Return [X, Y] of the center of cell containing provided text 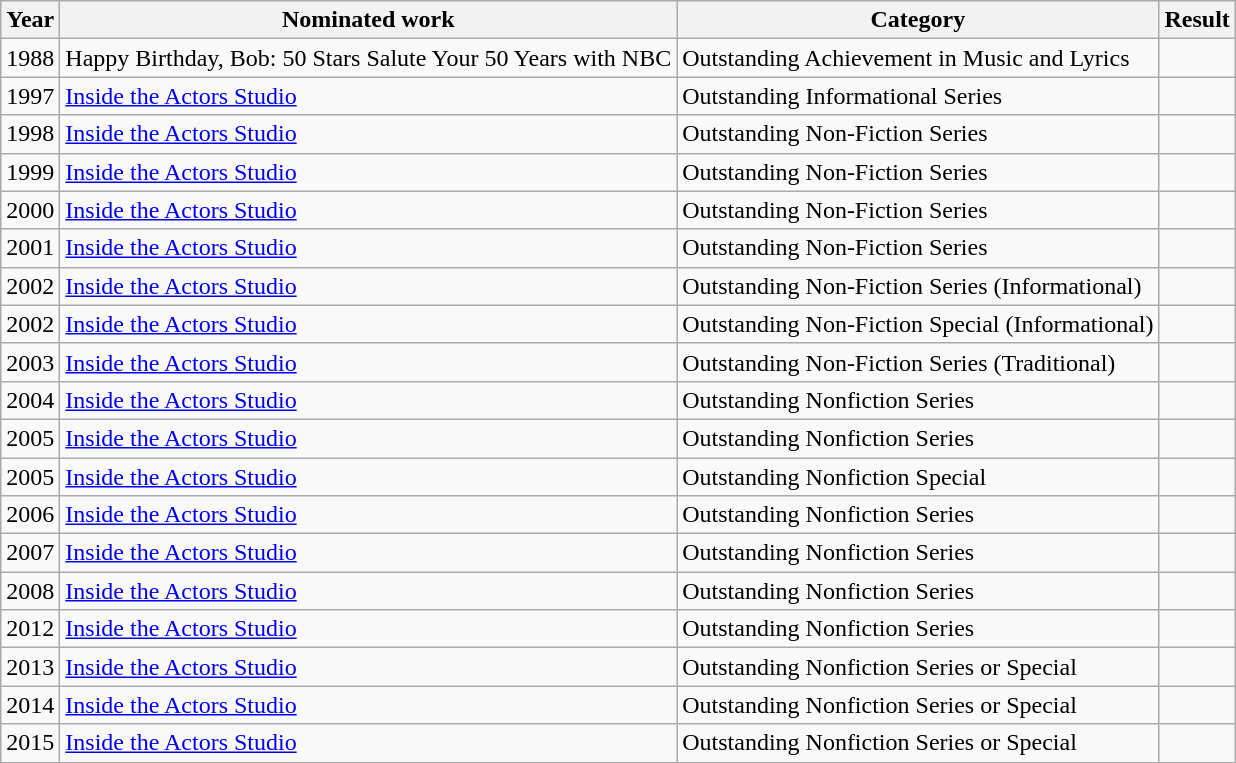
Outstanding Non-Fiction Series (Informational) [918, 286]
1998 [30, 134]
2001 [30, 248]
Year [30, 20]
2014 [30, 705]
Category [918, 20]
2012 [30, 629]
Result [1197, 20]
1997 [30, 96]
2006 [30, 515]
Nominated work [368, 20]
Outstanding Achievement in Music and Lyrics [918, 58]
Outstanding Nonfiction Special [918, 477]
2000 [30, 210]
2013 [30, 667]
2004 [30, 400]
Outstanding Non-Fiction Series (Traditional) [918, 362]
Happy Birthday, Bob: 50 Stars Salute Your 50 Years with NBC [368, 58]
1999 [30, 172]
2003 [30, 362]
Outstanding Informational Series [918, 96]
2007 [30, 553]
Outstanding Non-Fiction Special (Informational) [918, 324]
2015 [30, 743]
1988 [30, 58]
2008 [30, 591]
